Locate the cell with the specified text and output its (x, y) center coordinate. 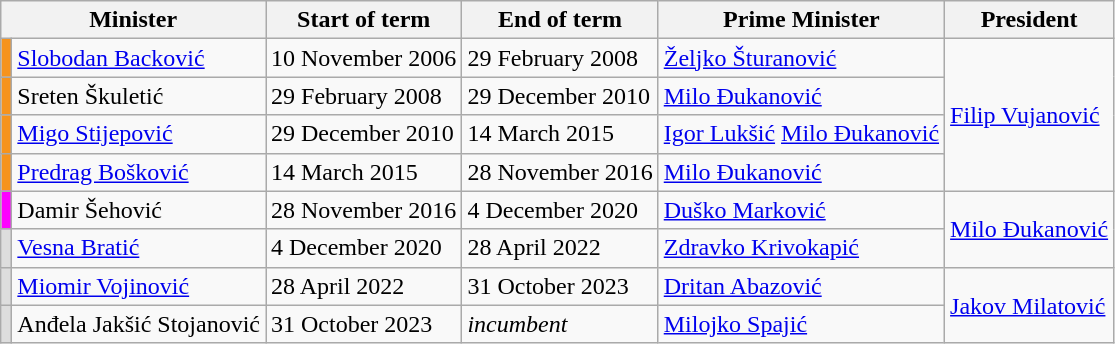
Jakov Milatović (1030, 305)
Start of term (364, 20)
Filip Vujanović (1030, 115)
Prime Minister (801, 20)
Željko Šturanović (801, 58)
Miomir Vojinović (139, 286)
Predrag Bošković (139, 172)
Minister (134, 20)
Vesna Bratić (139, 248)
Sreten Škuletić (139, 96)
Damir Šehović (139, 210)
Slobodan Backović (139, 58)
President (1030, 20)
Zdravko Krivokapić (801, 248)
incumbent (560, 324)
10 November 2006 (364, 58)
End of term (560, 20)
Anđela Jakšić Stojanović (139, 324)
Duško Marković (801, 210)
Igor Lukšić Milo Đukanović (801, 134)
Migo Stijepović (139, 134)
Milojko Spajić (801, 324)
Dritan Abazović (801, 286)
